Return the [X, Y] coordinate for the center point of the cell that contains the specified text.  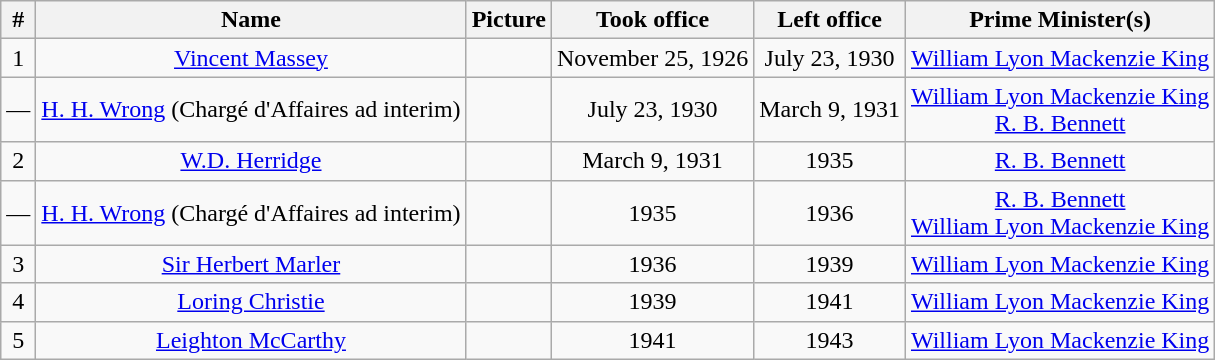
W.D. Herridge [251, 161]
4 [18, 302]
1943 [830, 340]
1 [18, 58]
William Lyon Mackenzie KingR. B. Bennett [1060, 110]
Leighton McCarthy [251, 340]
Left office [830, 20]
5 [18, 340]
2 [18, 161]
3 [18, 264]
R. B. BennettWilliam Lyon Mackenzie King [1060, 212]
November 25, 1926 [652, 58]
Vincent Massey [251, 58]
Loring Christie [251, 302]
Picture [508, 20]
# [18, 20]
Prime Minister(s) [1060, 20]
Name [251, 20]
Sir Herbert Marler [251, 264]
Took office [652, 20]
R. B. Bennett [1060, 161]
